Detect which cell encompasses the target text, then output its [X, Y] center coordinate. 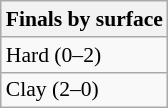
Finals by surface [84, 19]
Hard (0–2) [84, 55]
Clay (2–0) [84, 90]
